Capture the cell that displays the provided text and extract its (x, y) central coordinate. 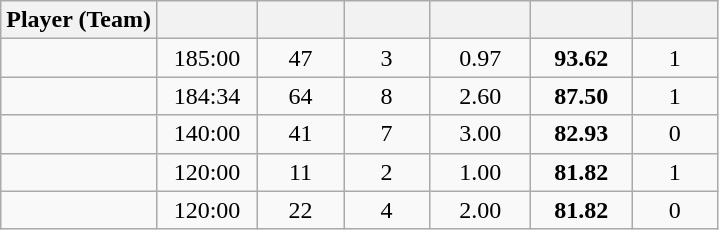
41 (301, 134)
2.00 (480, 210)
140:00 (206, 134)
4 (387, 210)
11 (301, 172)
64 (301, 96)
0.97 (480, 58)
185:00 (206, 58)
2.60 (480, 96)
3 (387, 58)
2 (387, 172)
22 (301, 210)
Player (Team) (79, 20)
7 (387, 134)
82.93 (582, 134)
8 (387, 96)
87.50 (582, 96)
93.62 (582, 58)
3.00 (480, 134)
47 (301, 58)
1.00 (480, 172)
184:34 (206, 96)
